Provide the [x, y] coordinate of the cell's center where the given text is located.  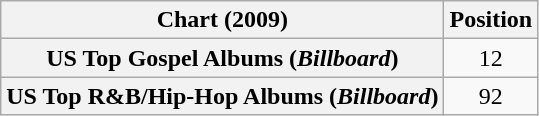
US Top Gospel Albums (Billboard) [222, 58]
12 [491, 58]
92 [491, 96]
Position [491, 20]
Chart (2009) [222, 20]
US Top R&B/Hip-Hop Albums (Billboard) [222, 96]
